Identify which cell holds the provided text, then report its [X, Y] central coordinate. 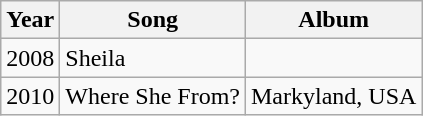
Album [333, 20]
Where She From? [153, 96]
Markyland, USA [333, 96]
Song [153, 20]
2010 [30, 96]
2008 [30, 58]
Year [30, 20]
Sheila [153, 58]
